Identify which cell holds the provided text, then report its (X, Y) central coordinate. 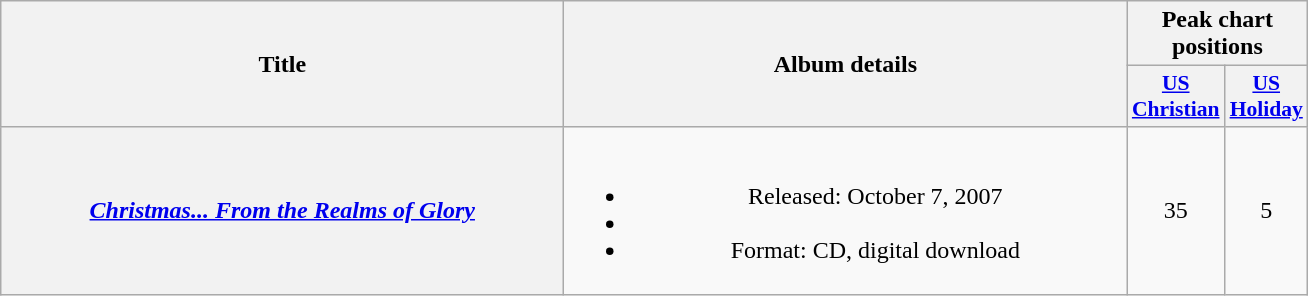
USChristian (1176, 96)
35 (1176, 210)
5 (1266, 210)
Christmas... From the Realms of Glory (282, 210)
Peak chart positions (1218, 34)
Album details (846, 64)
USHoliday (1266, 96)
Released: October 7, 2007Format: CD, digital download (846, 210)
Title (282, 64)
